Return the [X, Y] coordinate for the center point of the cell that contains the specified text.  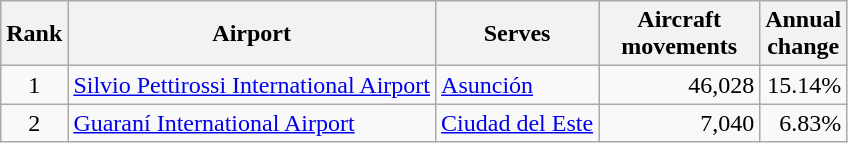
Silvio Pettirossi International Airport [252, 85]
Guaraní International Airport [252, 123]
Annualchange [804, 34]
46,028 [680, 85]
Ciudad del Este [518, 123]
15.14% [804, 85]
2 [34, 123]
Airport [252, 34]
1 [34, 85]
Serves [518, 34]
Asunción [518, 85]
Aircraftmovements [680, 34]
6.83% [804, 123]
Rank [34, 34]
7,040 [680, 123]
